Locate the cell with the specified text and output its (x, y) center coordinate. 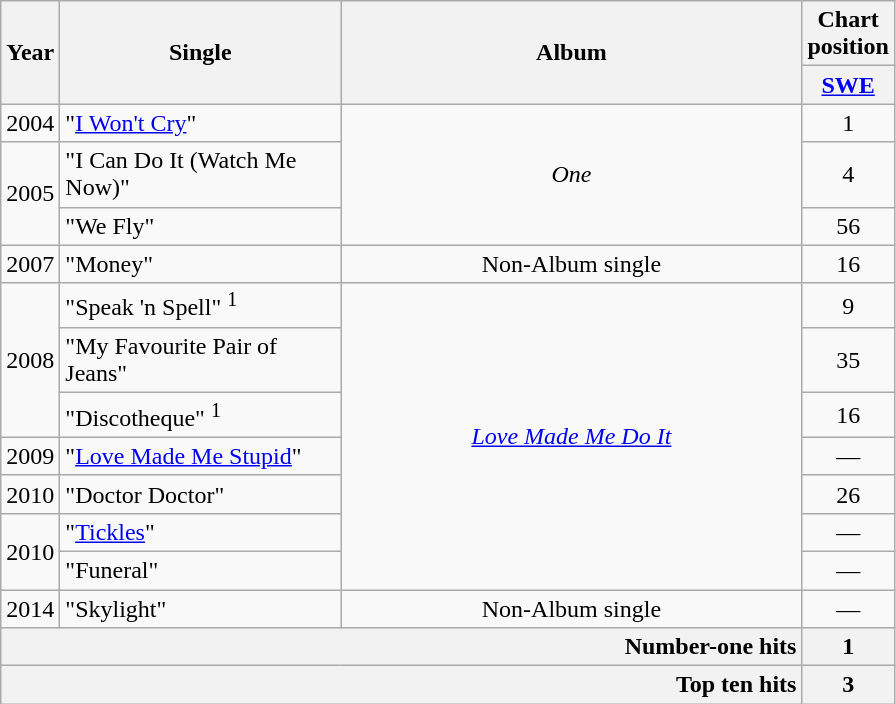
2007 (30, 264)
Year (30, 52)
9 (848, 306)
"Funeral" (200, 570)
2005 (30, 194)
Album (572, 52)
Single (200, 52)
"Discotheque" 1 (200, 416)
One (572, 174)
Number-one hits (402, 647)
35 (848, 360)
"Skylight" (200, 609)
"We Fly" (200, 226)
2008 (30, 360)
56 (848, 226)
2014 (30, 609)
"I Won't Cry" (200, 123)
4 (848, 174)
"Speak 'n Spell" 1 (200, 306)
SWE (848, 85)
"I Can Do It (Watch Me Now)" (200, 174)
"Doctor Doctor" (200, 494)
"Tickles" (200, 532)
3 (848, 685)
Chart position (848, 34)
Top ten hits (402, 685)
"Love Made Me Stupid" (200, 456)
2009 (30, 456)
"Money" (200, 264)
2004 (30, 123)
"My Favourite Pair of Jeans" (200, 360)
26 (848, 494)
Love Made Me Do It (572, 436)
